Detect which cell encompasses the target text, then output its (X, Y) center coordinate. 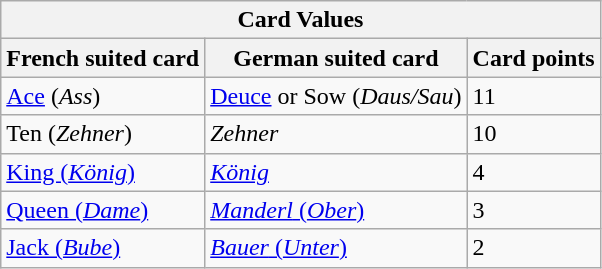
Bauer (Unter) (336, 248)
French suited card (103, 58)
Jack (Bube) (103, 248)
Ace (Ass) (103, 96)
2 (534, 248)
4 (534, 172)
King (König) (103, 172)
Card points (534, 58)
3 (534, 210)
Deuce or Sow (Daus/Sau) (336, 96)
10 (534, 134)
11 (534, 96)
German suited card (336, 58)
Zehner (336, 134)
Ten (Zehner) (103, 134)
König (336, 172)
Card Values (300, 20)
Manderl (Ober) (336, 210)
Queen (Dame) (103, 210)
